Locate the cell with the specified text and output its [X, Y] center coordinate. 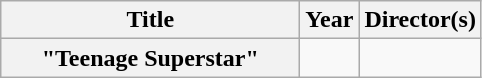
Director(s) [420, 20]
Title [150, 20]
"Teenage Superstar" [150, 58]
Year [330, 20]
